Provide the (x, y) coordinate of the cell's center where the given text is located.  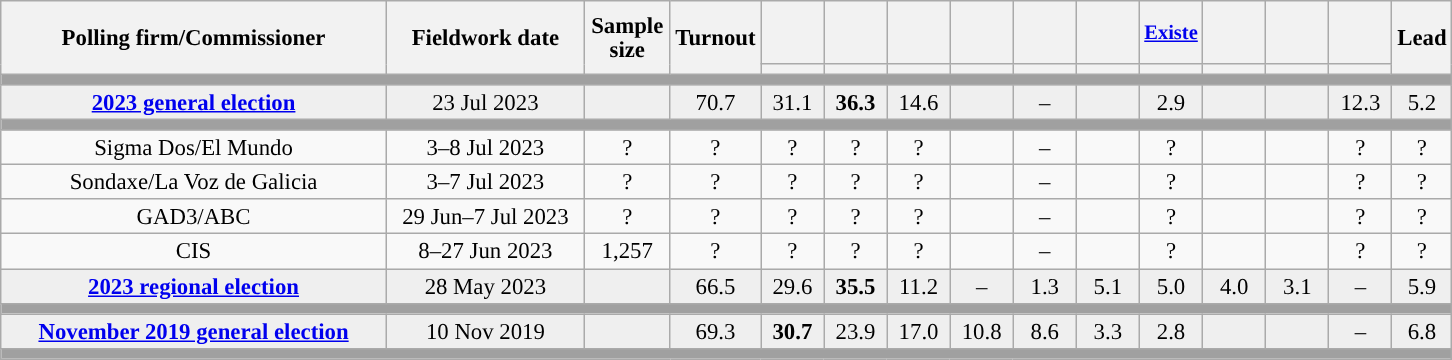
69.3 (716, 332)
5.0 (1170, 286)
23.9 (856, 332)
35.5 (856, 286)
Polling firm/Commissioner (194, 38)
31.1 (792, 102)
23 Jul 2023 (485, 102)
Sondaxe/La Voz de Galicia (194, 182)
GAD3/ABC (194, 218)
2.9 (1170, 102)
Sample size (627, 38)
14.6 (918, 102)
Turnout (716, 38)
Sigma Dos/El Mundo (194, 148)
10.8 (982, 332)
Existe (1170, 32)
3–8 Jul 2023 (485, 148)
3.3 (1108, 332)
3.1 (1298, 286)
Lead (1422, 38)
2.8 (1170, 332)
2023 regional election (194, 286)
1.3 (1044, 286)
11.2 (918, 286)
17.0 (918, 332)
Fieldwork date (485, 38)
29 Jun–7 Jul 2023 (485, 218)
CIS (194, 252)
5.1 (1108, 286)
5.9 (1422, 286)
4.0 (1234, 286)
29.6 (792, 286)
36.3 (856, 102)
66.5 (716, 286)
12.3 (1360, 102)
8–27 Jun 2023 (485, 252)
30.7 (792, 332)
1,257 (627, 252)
28 May 2023 (485, 286)
70.7 (716, 102)
5.2 (1422, 102)
6.8 (1422, 332)
10 Nov 2019 (485, 332)
November 2019 general election (194, 332)
8.6 (1044, 332)
3–7 Jul 2023 (485, 182)
2023 general election (194, 102)
